Locate the cell with the specified text and output its [X, Y] center coordinate. 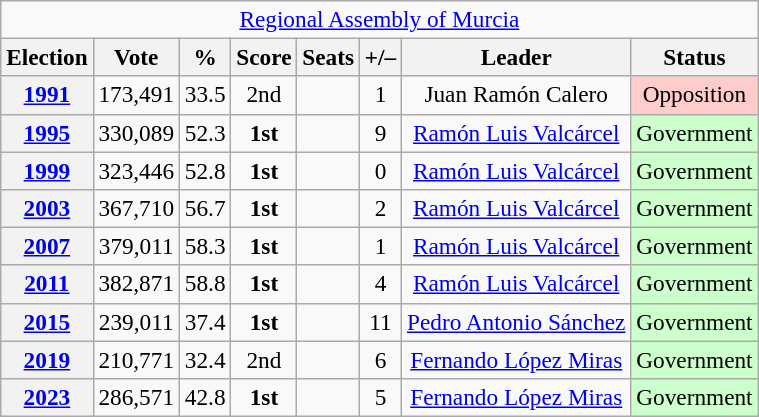
1991 [47, 95]
2003 [47, 208]
1995 [47, 133]
6 [380, 359]
210,771 [136, 359]
Juan Ramón Calero [516, 95]
% [205, 57]
2015 [47, 322]
Score [264, 57]
2023 [47, 397]
4 [380, 284]
32.4 [205, 359]
382,871 [136, 284]
Vote [136, 57]
Regional Assembly of Murcia [380, 19]
Seats [328, 57]
379,011 [136, 246]
42.8 [205, 397]
2011 [47, 284]
58.3 [205, 246]
56.7 [205, 208]
2007 [47, 246]
Status [694, 57]
11 [380, 322]
52.8 [205, 170]
Opposition [694, 95]
173,491 [136, 95]
330,089 [136, 133]
239,011 [136, 322]
2 [380, 208]
0 [380, 170]
58.8 [205, 284]
Pedro Antonio Sánchez [516, 322]
1999 [47, 170]
Leader [516, 57]
33.5 [205, 95]
323,446 [136, 170]
+/– [380, 57]
286,571 [136, 397]
Election [47, 57]
9 [380, 133]
367,710 [136, 208]
5 [380, 397]
52.3 [205, 133]
2019 [47, 359]
37.4 [205, 322]
